Return the [x, y] coordinate for the center point of the cell that contains the specified text.  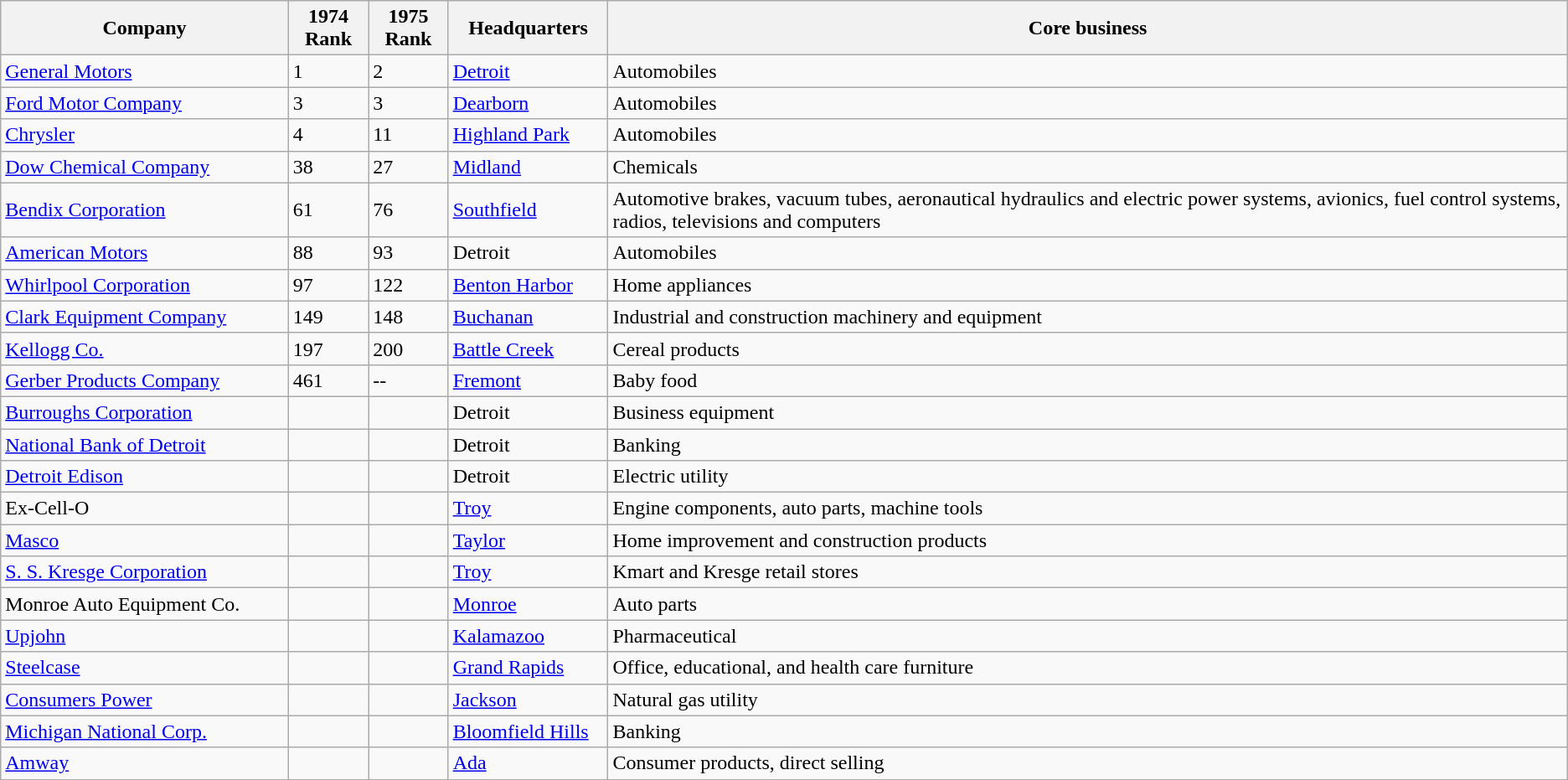
Highland Park [528, 135]
Benton Harbor [528, 285]
Burroughs Corporation [145, 412]
Steelcase [145, 668]
S. S. Kresge Corporation [145, 572]
Dearborn [528, 103]
Buchanan [528, 317]
Electric utility [1087, 477]
Home improvement and construction products [1087, 540]
American Motors [145, 253]
Business equipment [1087, 412]
61 [328, 209]
Kmart and Kresge retail stores [1087, 572]
Baby food [1087, 380]
Office, educational, and health care furniture [1087, 668]
Cereal products [1087, 349]
Monroe [528, 604]
General Motors [145, 71]
Battle Creek [528, 349]
Natural gas utility [1087, 700]
27 [409, 167]
149 [328, 317]
93 [409, 253]
Detroit Edison [145, 477]
Gerber Products Company [145, 380]
Southfield [528, 209]
76 [409, 209]
2 [409, 71]
Industrial and construction machinery and equipment [1087, 317]
Consumers Power [145, 700]
197 [328, 349]
1974Rank [328, 28]
Engine components, auto parts, machine tools [1087, 509]
97 [328, 285]
Fremont [528, 380]
Dow Chemical Company [145, 167]
461 [328, 380]
Clark Equipment Company [145, 317]
Home appliances [1087, 285]
38 [328, 167]
Chrysler [145, 135]
Pharmaceutical [1087, 636]
Amway [145, 763]
Upjohn [145, 636]
11 [409, 135]
National Bank of Detroit [145, 445]
Ford Motor Company [145, 103]
Chemicals [1087, 167]
Consumer products, direct selling [1087, 763]
1 [328, 71]
Auto parts [1087, 604]
Midland [528, 167]
-- [409, 380]
Michigan National Corp. [145, 731]
Whirlpool Corporation [145, 285]
Kalamazoo [528, 636]
Bendix Corporation [145, 209]
Masco [145, 540]
Taylor [528, 540]
Ex-Cell-O [145, 509]
Kellogg Co. [145, 349]
Core business [1087, 28]
88 [328, 253]
Grand Rapids [528, 668]
122 [409, 285]
200 [409, 349]
1975Rank [409, 28]
Ada [528, 763]
Headquarters [528, 28]
4 [328, 135]
Bloomfield Hills [528, 731]
148 [409, 317]
Jackson [528, 700]
Monroe Auto Equipment Co. [145, 604]
Company [145, 28]
